Identify which cell holds the provided text, then report its [X, Y] central coordinate. 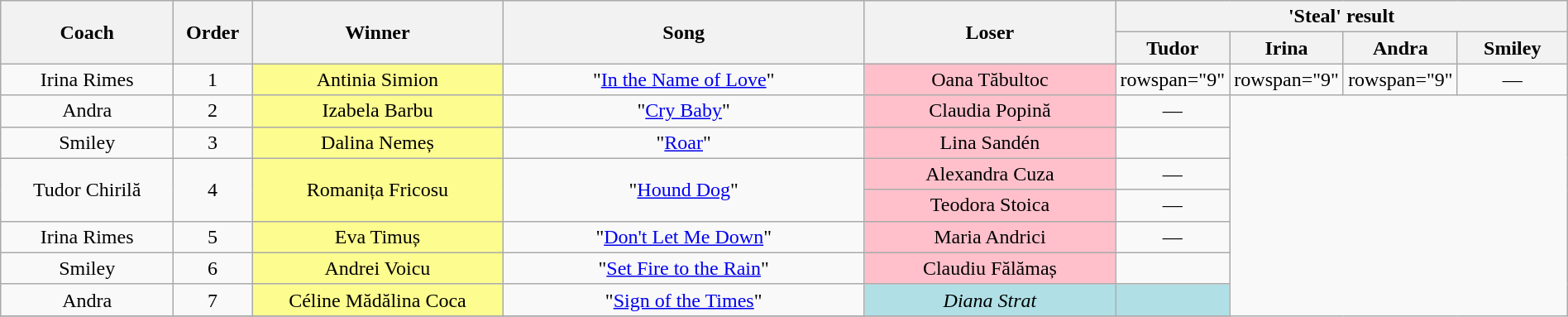
"Set Fire to the Rain" [683, 268]
"Don't Let Me Down" [683, 237]
"Hound Dog" [683, 190]
4 [213, 190]
Alexandra Cuza [990, 174]
Claudiu Fălămaș [990, 268]
Oana Tăbultoc [990, 79]
Dalina Nemeș [378, 142]
"Roar" [683, 142]
2 [213, 111]
"Cry Baby" [683, 111]
Loser [990, 32]
5 [213, 237]
Izabela Barbu [378, 111]
"Sign of the Times" [683, 300]
Tudor Chirilă [88, 190]
Coach [88, 32]
Song [683, 32]
Maria Andrici [990, 237]
Claudia Popină [990, 111]
Eva Timuș [378, 237]
"In the Name of Love" [683, 79]
Céline Mădălina Coca [378, 300]
1 [213, 79]
Irina [1287, 48]
3 [213, 142]
6 [213, 268]
Romanița Fricosu [378, 190]
Andrei Voicu [378, 268]
'Steal' result [1341, 17]
Tudor [1173, 48]
Lina Sandén [990, 142]
Winner [378, 32]
Order [213, 32]
Diana Strat [990, 300]
Teodora Stoica [990, 205]
7 [213, 300]
Antinia Simion [378, 79]
